From the cell containing the given text, extract its center point as (x, y) coordinate. 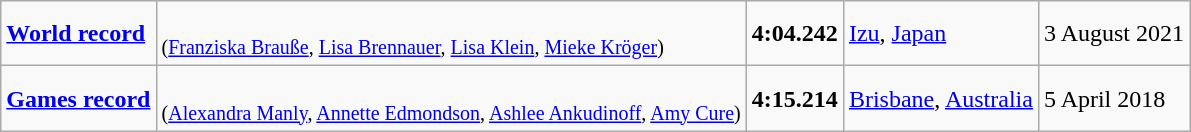
3 August 2021 (1114, 34)
Games record (78, 98)
Izu, Japan (940, 34)
Brisbane, Australia (940, 98)
4:15.214 (794, 98)
World record (78, 34)
(Alexandra Manly, Annette Edmondson, Ashlee Ankudinoff, Amy Cure) (451, 98)
5 April 2018 (1114, 98)
(Franziska Brauße, Lisa Brennauer, Lisa Klein, Mieke Kröger) (451, 34)
4:04.242 (794, 34)
